Extract the (X, Y) coordinate from the center of the cell holding the provided text.  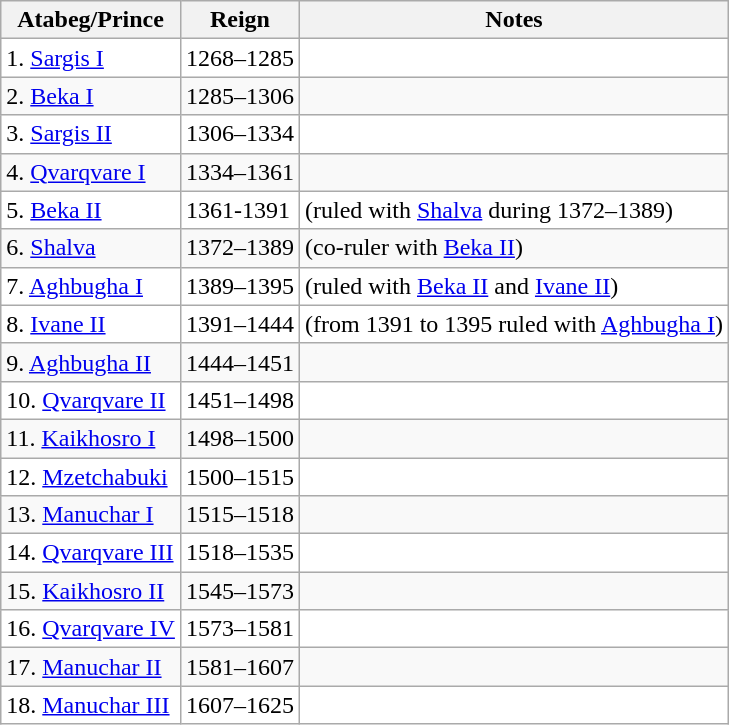
15. Kaikhosro II (91, 591)
1372–1389 (240, 248)
1444–1451 (240, 362)
1545–1573 (240, 591)
14. Qvarqvare III (91, 553)
1. Sargis I (91, 58)
1268–1285 (240, 58)
(from 1391 to 1395 ruled with Aghbugha I) (514, 324)
1515–1518 (240, 515)
(ruled with Shalva during 1372–1389) (514, 210)
1334–1361 (240, 172)
1361-1391 (240, 210)
7. Aghbugha I (91, 286)
8. Ivane II (91, 324)
(ruled with Beka II and Ivane II) (514, 286)
1285–1306 (240, 96)
1607–1625 (240, 705)
1306–1334 (240, 134)
(co-ruler with Beka II) (514, 248)
2. Beka I (91, 96)
5. Beka II (91, 210)
Atabeg/Prince (91, 20)
1391–1444 (240, 324)
Reign (240, 20)
3. Sargis II (91, 134)
1573–1581 (240, 629)
11. Kaikhosro I (91, 438)
1500–1515 (240, 477)
13. Manuchar I (91, 515)
12. Mzetchabuki (91, 477)
Notes (514, 20)
9. Aghbugha II (91, 362)
1451–1498 (240, 400)
16. Qvarqvare IV (91, 629)
18. Manuchar III (91, 705)
1518–1535 (240, 553)
17. Manuchar II (91, 667)
1389–1395 (240, 286)
4. Qvarqvare I (91, 172)
1498–1500 (240, 438)
10. Qvarqvare II (91, 400)
1581–1607 (240, 667)
6. Shalva (91, 248)
